From the cell containing the given text, extract its center point as (x, y) coordinate. 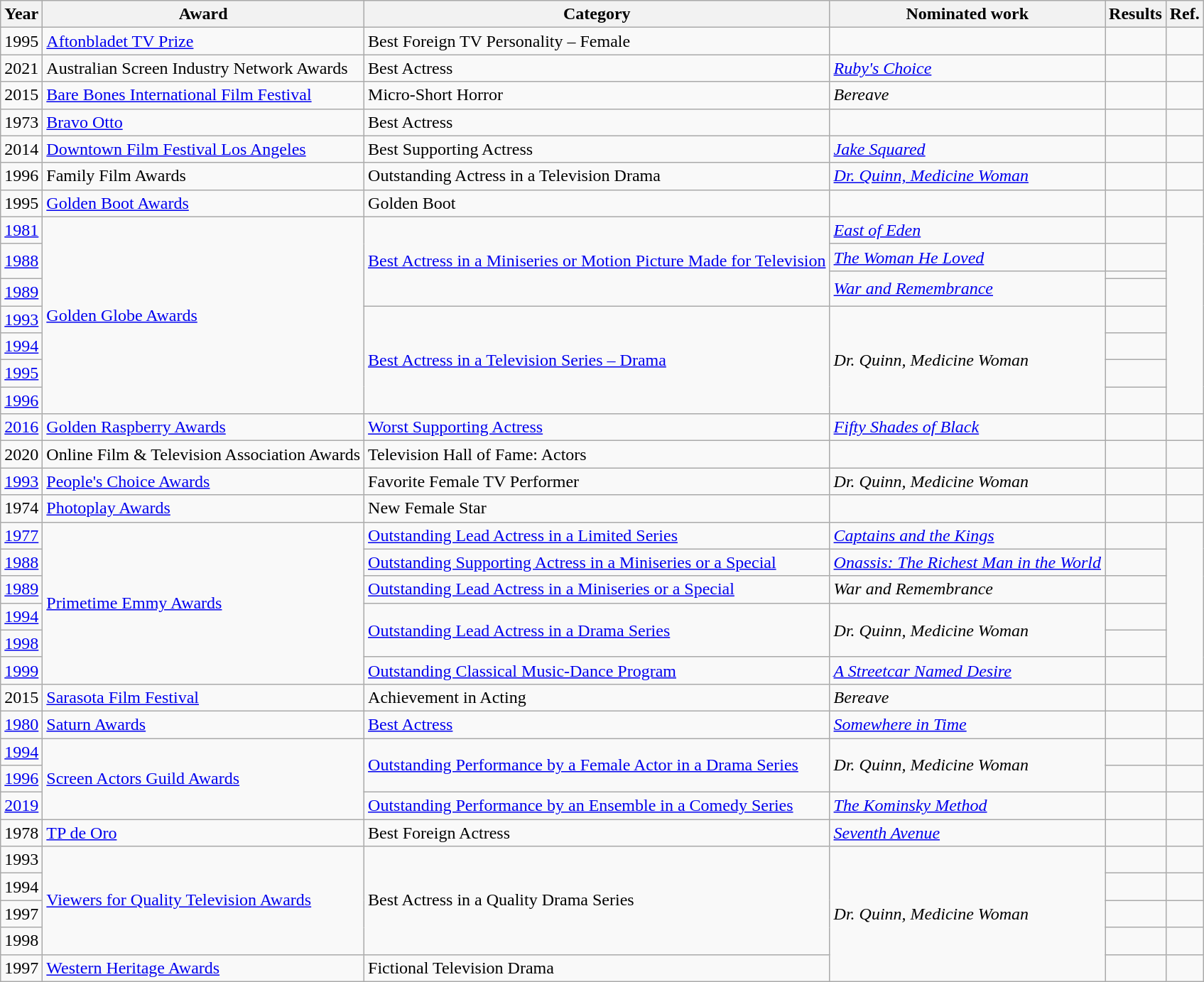
Television Hall of Fame: Actors (597, 454)
Outstanding Actress in a Television Drama (597, 176)
Sarasota Film Festival (203, 697)
TP de Oro (203, 833)
Screen Actors Guild Awards (203, 779)
1977 (21, 535)
Jake Squared (967, 149)
Golden Globe Awards (203, 315)
Primetime Emmy Awards (203, 603)
Australian Screen Industry Network Awards (203, 68)
The Woman He Loved (967, 257)
Best Foreign TV Personality – Female (597, 41)
Worst Supporting Actress (597, 427)
2016 (21, 427)
Micro-Short Horror (597, 95)
Photoplay Awards (203, 508)
1974 (21, 508)
New Female Star (597, 508)
1978 (21, 833)
Onassis: The Richest Man in the World (967, 562)
2014 (21, 149)
Award (203, 14)
Best Actress in a Television Series – Drama (597, 359)
Captains and the Kings (967, 535)
Favorite Female TV Performer (597, 481)
A Streetcar Named Desire (967, 670)
Nominated work (967, 14)
Online Film & Television Association Awards (203, 454)
The Kominsky Method (967, 806)
2021 (21, 68)
Achievement in Acting (597, 697)
Outstanding Lead Actress in a Miniseries or a Special (597, 589)
1999 (21, 670)
Best Foreign Actress (597, 833)
Results (1136, 14)
2020 (21, 454)
Year (21, 14)
Golden Raspberry Awards (203, 427)
Outstanding Lead Actress in a Drama Series (597, 630)
Seventh Avenue (967, 833)
2019 (21, 806)
Outstanding Performance by an Ensemble in a Comedy Series (597, 806)
Best Actress in a Quality Drama Series (597, 900)
1981 (21, 230)
East of Eden (967, 230)
Viewers for Quality Television Awards (203, 900)
Outstanding Supporting Actress in a Miniseries or a Special (597, 562)
Bare Bones International Film Festival (203, 95)
Somewhere in Time (967, 724)
Best Actress in a Miniseries or Motion Picture Made for Television (597, 261)
Ref. (1185, 14)
Best Supporting Actress (597, 149)
Western Heritage Awards (203, 968)
Bravo Otto (203, 122)
Ruby's Choice (967, 68)
Saturn Awards (203, 724)
Golden Boot (597, 203)
People's Choice Awards (203, 481)
Fictional Television Drama (597, 968)
Golden Boot Awards (203, 203)
Fifty Shades of Black (967, 427)
Downtown Film Festival Los Angeles (203, 149)
1980 (21, 724)
Outstanding Lead Actress in a Limited Series (597, 535)
Outstanding Performance by a Female Actor in a Drama Series (597, 765)
Outstanding Classical Music-Dance Program (597, 670)
Category (597, 14)
1973 (21, 122)
Family Film Awards (203, 176)
Aftonbladet TV Prize (203, 41)
